Return the [x, y] coordinate for the center point of the cell that contains the specified text.  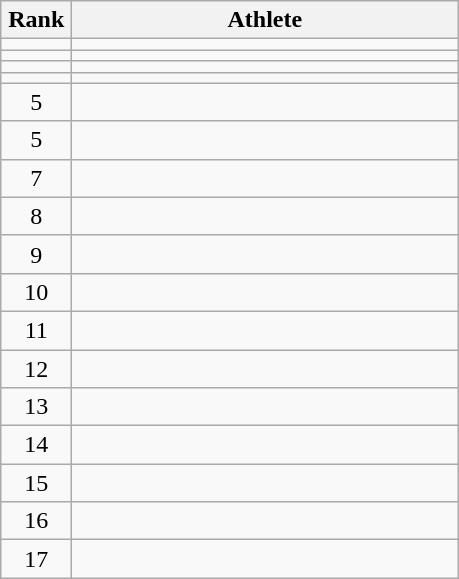
Rank [36, 20]
Athlete [265, 20]
10 [36, 292]
13 [36, 407]
12 [36, 369]
7 [36, 178]
11 [36, 330]
16 [36, 521]
9 [36, 254]
14 [36, 445]
15 [36, 483]
17 [36, 559]
8 [36, 216]
